For the text-containing cell, return its midpoint in (X, Y) coordinate format. 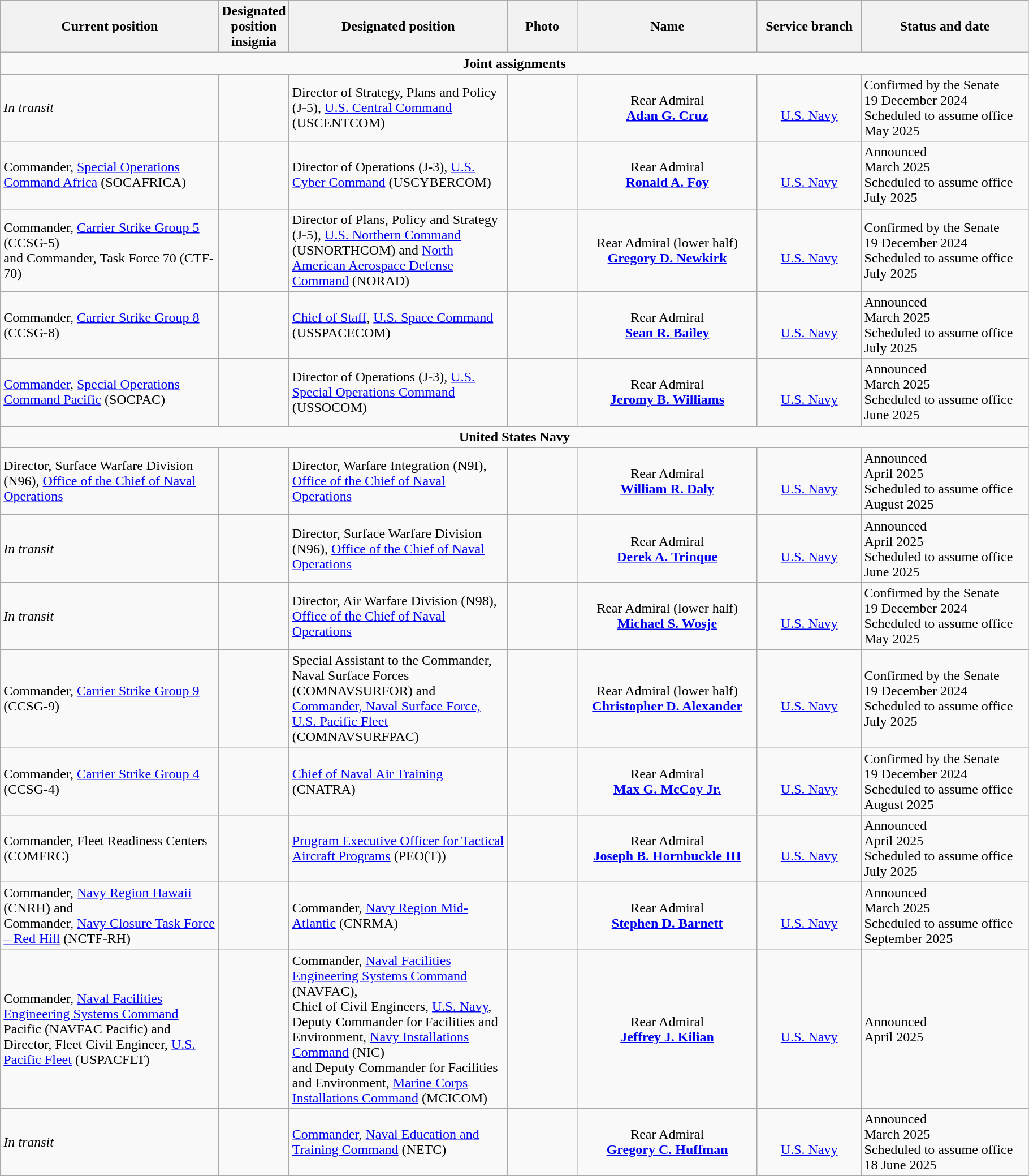
Commander, Navy Region Mid-Atlantic (CNRMA) (398, 916)
Commander, Special Operations Command Pacific (SOCPAC) (110, 393)
Director, Warfare Integration (N9I), Office of the Chief of Naval Operations (398, 481)
Service branch (809, 27)
Rear AdmiralGregory C. Huffman (667, 1143)
Designated position (398, 27)
Photo (542, 27)
Status and date (945, 27)
Rear AdmiralWilliam R. Daly (667, 481)
Chief of Naval Air Training (CNATRA) (398, 782)
Director of Operations (J-3), U.S. Special Operations Command (USSOCOM) (398, 393)
Name (667, 27)
Rear AdmiralStephen D. Barnett (667, 916)
United States Navy (514, 437)
Rear AdmiralJeromy B. Williams (667, 393)
Program Executive Officer for Tactical Aircraft Programs (PEO(T)) (398, 848)
Director, Air Warfare Division (N98), Office of the Chief of Naval Operations (398, 615)
Rear AdmiralJeffrey J. Kilian (667, 1029)
Rear Admiral (lower half)Michael S. Wosje (667, 615)
Rear AdmiralAdan G. Cruz (667, 107)
Director of Operations (J-3), U.S. Cyber Command (USCYBERCOM) (398, 175)
Joint assignments (514, 63)
AnnouncedApril 2025Scheduled to assume officeAugust 2025 (945, 481)
Commander, Carrier Strike Group 9 (CCSG-9) (110, 698)
Commander, Carrier Strike Group 4 (CCSG-4) (110, 782)
Commander, Carrier Strike Group 8 (CCSG-8) (110, 325)
Rear AdmiralMax G. McCoy Jr. (667, 782)
Rear AdmiralSean R. Bailey (667, 325)
Chief of Staff, U.S. Space Command (USSPACECOM) (398, 325)
Rear Admiral (lower half)Christopher D. Alexander (667, 698)
Commander, Special Operations Command Africa (SOCAFRICA) (110, 175)
AnnouncedApril 2025Scheduled to assume officeJuly 2025 (945, 848)
AnnouncedApril 2025Scheduled to assume officeJune 2025 (945, 549)
Commander, Naval Education and Training Command (NETC) (398, 1143)
Rear Admiral (lower half)Gregory D. Newkirk (667, 250)
AnnouncedMarch 2025Scheduled to assume office18 June 2025 (945, 1143)
Designated position insignia (254, 27)
Confirmed by the Senate19 December 2024Scheduled to assume officeAugust 2025 (945, 782)
Commander, Fleet Readiness Centers (COMFRC) (110, 848)
Rear AdmiralDerek A. Trinque (667, 549)
Current position (110, 27)
Commander, Carrier Strike Group 5 (CCSG-5)and Commander, Task Force 70 (CTF-70) (110, 250)
AnnouncedMarch 2025Scheduled to assume officeJune 2025 (945, 393)
AnnouncedApril 2025 (945, 1029)
Commander, Navy Region Hawaii (CNRH) andCommander, Navy Closure Task Force – Red Hill (NCTF-RH) (110, 916)
Special Assistant to the Commander, Naval Surface Forces (COMNAVSURFOR) and Commander, Naval Surface Force, U.S. Pacific Fleet (COMNAVSURFPAC) (398, 698)
Rear AdmiralJoseph B. Hornbuckle III (667, 848)
Rear AdmiralRonald A. Foy (667, 175)
Director of Plans, Policy and Strategy (J-5), U.S. Northern Command (USNORTHCOM) and North American Aerospace Defense Command (NORAD) (398, 250)
Director of Strategy, Plans and Policy (J-5), U.S. Central Command (USCENTCOM) (398, 107)
Commander, Naval Facilities Engineering Systems Command Pacific (NAVFAC Pacific) andDirector, Fleet Civil Engineer, U.S. Pacific Fleet (USPACFLT) (110, 1029)
AnnouncedMarch 2025Scheduled to assume officeSeptember 2025 (945, 916)
